Locate the cell with the specified text and output its (x, y) center coordinate. 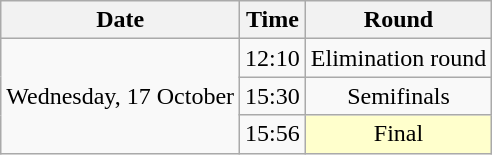
Round (398, 20)
Wednesday, 17 October (120, 96)
12:10 (273, 58)
Final (398, 134)
15:56 (273, 134)
Elimination round (398, 58)
Time (273, 20)
15:30 (273, 96)
Date (120, 20)
Semifinals (398, 96)
